Find where the given text appears and provide that cell's center as [x, y] coordinate. 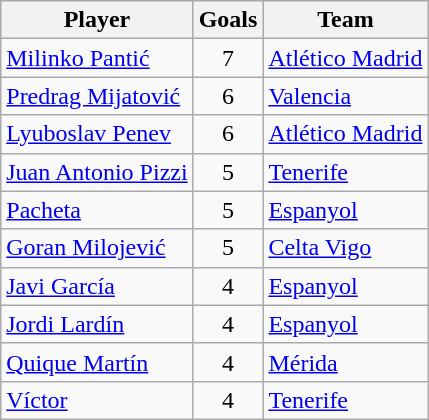
Lyuboslav Penev [97, 134]
Milinko Pantić [97, 58]
Predrag Mijatović [97, 96]
Celta Vigo [346, 248]
7 [228, 58]
Juan Antonio Pizzi [97, 172]
Pacheta [97, 210]
Quique Martín [97, 362]
Mérida [346, 362]
Víctor [97, 400]
Goals [228, 20]
Player [97, 20]
Jordi Lardín [97, 324]
Javi García [97, 286]
Valencia [346, 96]
Team [346, 20]
Goran Milojević [97, 248]
